For the text-containing cell, return its midpoint in [x, y] coordinate format. 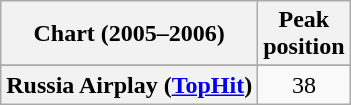
Russia Airplay (TopHit) [130, 85]
38 [304, 85]
Peakposition [304, 34]
Chart (2005–2006) [130, 34]
